Detect which cell encompasses the target text, then output its [X, Y] center coordinate. 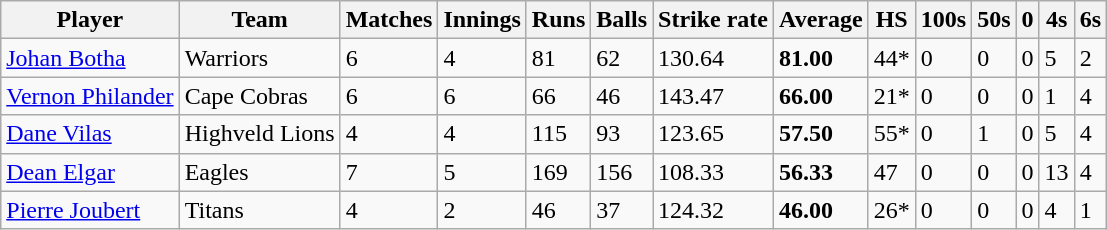
81.00 [822, 58]
Runs [558, 20]
Dean Elgar [90, 172]
108.33 [714, 172]
55* [892, 134]
Cape Cobras [260, 96]
130.64 [714, 58]
56.33 [822, 172]
143.47 [714, 96]
Player [90, 20]
Vernon Philander [90, 96]
6s [1090, 20]
Titans [260, 210]
Strike rate [714, 20]
37 [622, 210]
Team [260, 20]
66.00 [822, 96]
Pierre Joubert [90, 210]
Dane Vilas [90, 134]
93 [622, 134]
169 [558, 172]
Highveld Lions [260, 134]
124.32 [714, 210]
7 [389, 172]
Innings [482, 20]
47 [892, 172]
62 [622, 58]
26* [892, 210]
Balls [622, 20]
44* [892, 58]
123.65 [714, 134]
21* [892, 96]
Eagles [260, 172]
50s [994, 20]
4s [1056, 20]
100s [943, 20]
57.50 [822, 134]
Matches [389, 20]
46.00 [822, 210]
156 [622, 172]
Johan Botha [90, 58]
Average [822, 20]
Warriors [260, 58]
115 [558, 134]
HS [892, 20]
66 [558, 96]
81 [558, 58]
13 [1056, 172]
